Scan for the cell matching the given text and deliver its (x, y) coordinate at center. 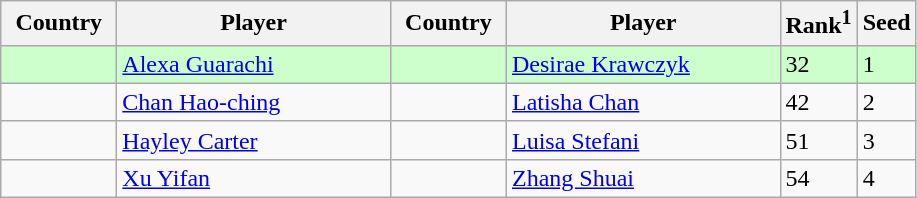
Alexa Guarachi (254, 64)
Latisha Chan (643, 102)
4 (886, 178)
51 (818, 140)
54 (818, 178)
32 (818, 64)
Hayley Carter (254, 140)
Luisa Stefani (643, 140)
Rank1 (818, 24)
1 (886, 64)
Desirae Krawczyk (643, 64)
Xu Yifan (254, 178)
Chan Hao-ching (254, 102)
Seed (886, 24)
Zhang Shuai (643, 178)
42 (818, 102)
3 (886, 140)
2 (886, 102)
